For the text-containing cell, return its midpoint in (x, y) coordinate format. 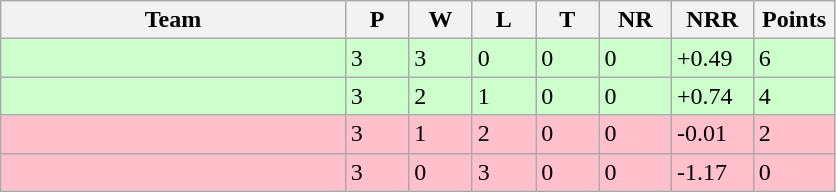
W (440, 20)
+0.49 (713, 58)
+0.74 (713, 96)
-1.17 (713, 172)
-0.01 (713, 134)
6 (794, 58)
NR (636, 20)
Team (174, 20)
T (568, 20)
P (376, 20)
L (504, 20)
4 (794, 96)
Points (794, 20)
NRR (713, 20)
